Identify which cell holds the provided text, then report its (X, Y) central coordinate. 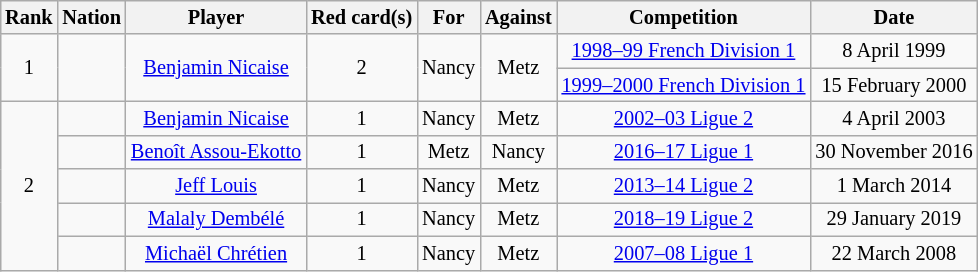
30 November 2016 (894, 152)
2013–14 Ligue 2 (684, 186)
Competition (684, 17)
2016–17 Ligue 1 (684, 152)
Red card(s) (362, 17)
2002–03 Ligue 2 (684, 118)
Michaël Chrétien (216, 253)
Benoît Assou-Ekotto (216, 152)
1998–99 French Division 1 (684, 51)
Nation (92, 17)
Jeff Louis (216, 186)
Rank (28, 17)
1 March 2014 (894, 186)
15 February 2000 (894, 85)
22 March 2008 (894, 253)
1999–2000 French Division 1 (684, 85)
For (448, 17)
Malaly Dembélé (216, 219)
8 April 1999 (894, 51)
Against (518, 17)
4 April 2003 (894, 118)
2007–08 Ligue 1 (684, 253)
2018–19 Ligue 2 (684, 219)
Player (216, 17)
Date (894, 17)
29 January 2019 (894, 219)
